Identify which cell holds the provided text, then report its (x, y) central coordinate. 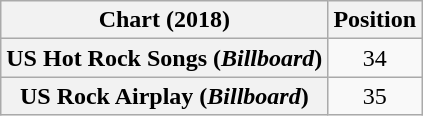
Chart (2018) (164, 20)
US Hot Rock Songs (Billboard) (164, 58)
Position (375, 20)
35 (375, 96)
34 (375, 58)
US Rock Airplay (Billboard) (164, 96)
